Return the (x, y) coordinate for the center point of the cell that contains the specified text.  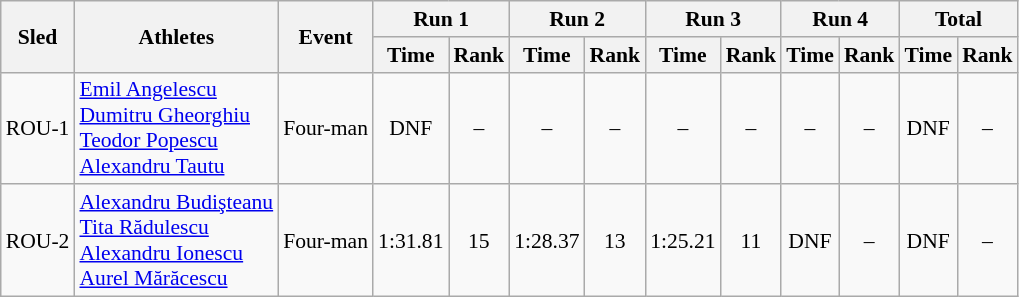
Event (326, 36)
Athletes (176, 36)
ROU-2 (38, 241)
Run 2 (577, 19)
1:28.37 (546, 241)
Sled (38, 36)
Alexandru BudişteanuTita RădulescuAlexandru IonescuAurel Mărăcescu (176, 241)
Emil AngelescuDumitru GheorghiuTeodor PopescuAlexandru Tautu (176, 128)
1:31.81 (410, 241)
1:25.21 (682, 241)
11 (752, 241)
Run 1 (441, 19)
15 (480, 241)
Run 4 (840, 19)
13 (616, 241)
Total (958, 19)
Run 3 (713, 19)
ROU-1 (38, 128)
